Search for the cell housing the specified text and yield its [X, Y] center coordinate. 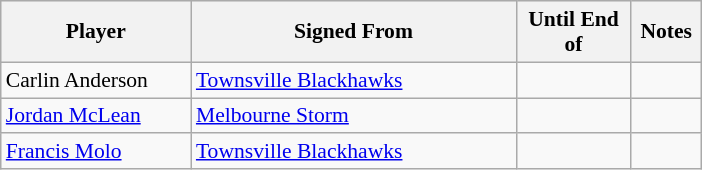
Until End of [574, 32]
Signed From [354, 32]
Melbourne Storm [354, 116]
Notes [666, 32]
Player [96, 32]
Francis Molo [96, 152]
Jordan McLean [96, 116]
Carlin Anderson [96, 80]
